Locate the cell with the specified text and output its (x, y) center coordinate. 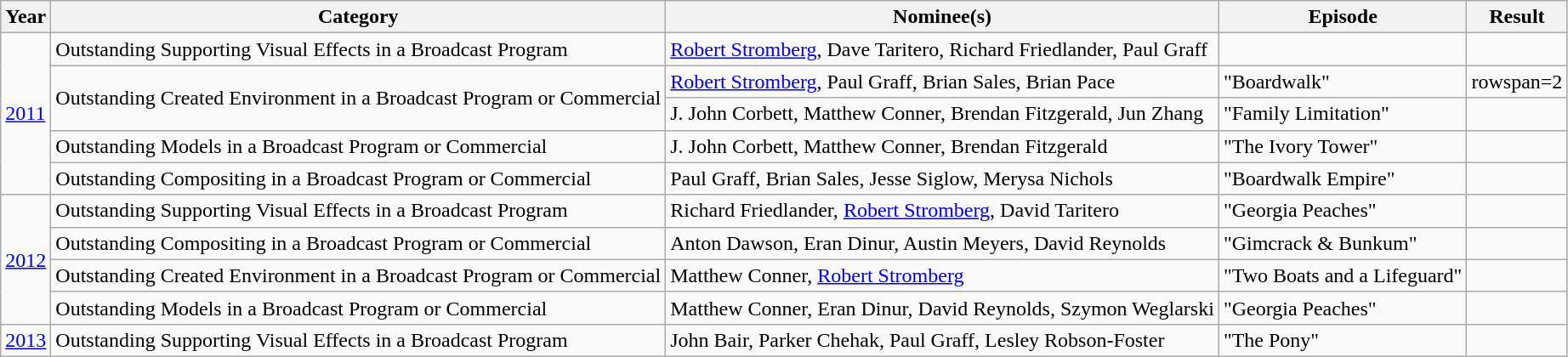
"The Pony" (1343, 340)
2012 (26, 259)
John Bair, Parker Chehak, Paul Graff, Lesley Robson-Foster (942, 340)
"Boardwalk" (1343, 82)
Robert Stromberg, Paul Graff, Brian Sales, Brian Pace (942, 82)
J. John Corbett, Matthew Conner, Brendan Fitzgerald (942, 146)
Paul Graff, Brian Sales, Jesse Siglow, Merysa Nichols (942, 178)
Category (359, 17)
Episode (1343, 17)
2013 (26, 340)
rowspan=2 (1517, 82)
Year (26, 17)
Matthew Conner, Eran Dinur, David Reynolds, Szymon Weglarski (942, 308)
Result (1517, 17)
J. John Corbett, Matthew Conner, Brendan Fitzgerald, Jun Zhang (942, 114)
Richard Friedlander, Robert Stromberg, David Taritero (942, 211)
Anton Dawson, Eran Dinur, Austin Meyers, David Reynolds (942, 243)
Nominee(s) (942, 17)
"Boardwalk Empire" (1343, 178)
Matthew Conner, Robert Stromberg (942, 275)
"Family Limitation" (1343, 114)
2011 (26, 114)
"Gimcrack & Bunkum" (1343, 243)
"Two Boats and a Lifeguard" (1343, 275)
Robert Stromberg, Dave Taritero, Richard Friedlander, Paul Graff (942, 49)
"The Ivory Tower" (1343, 146)
